Capture the cell that displays the provided text and extract its (x, y) central coordinate. 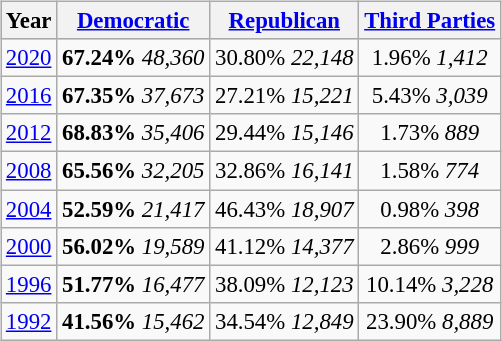
Republican (284, 21)
1.58% 774 (430, 171)
2000 (29, 246)
52.59% 21,417 (134, 209)
2020 (29, 58)
2016 (29, 96)
46.43% 18,907 (284, 209)
2012 (29, 133)
41.56% 15,462 (134, 321)
Democratic (134, 21)
68.83% 35,406 (134, 133)
56.02% 19,589 (134, 246)
2004 (29, 209)
67.24% 48,360 (134, 58)
1992 (29, 321)
65.56% 32,205 (134, 171)
1996 (29, 284)
0.98% 398 (430, 209)
2.86% 999 (430, 246)
38.09% 12,123 (284, 284)
23.90% 8,889 (430, 321)
1.96% 1,412 (430, 58)
41.12% 14,377 (284, 246)
2008 (29, 171)
30.80% 22,148 (284, 58)
10.14% 3,228 (430, 284)
32.86% 16,141 (284, 171)
1.73% 889 (430, 133)
51.77% 16,477 (134, 284)
Third Parties (430, 21)
34.54% 12,849 (284, 321)
27.21% 15,221 (284, 96)
67.35% 37,673 (134, 96)
Year (29, 21)
5.43% 3,039 (430, 96)
29.44% 15,146 (284, 133)
